For the text-containing cell, return its midpoint in [X, Y] coordinate format. 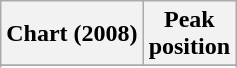
Chart (2008) [72, 34]
Peakposition [189, 34]
